Provide the (X, Y) coordinate of the cell's center where the given text is located.  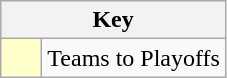
Key (114, 20)
Teams to Playoffs (134, 58)
